Identify which cell holds the provided text, then report its (X, Y) central coordinate. 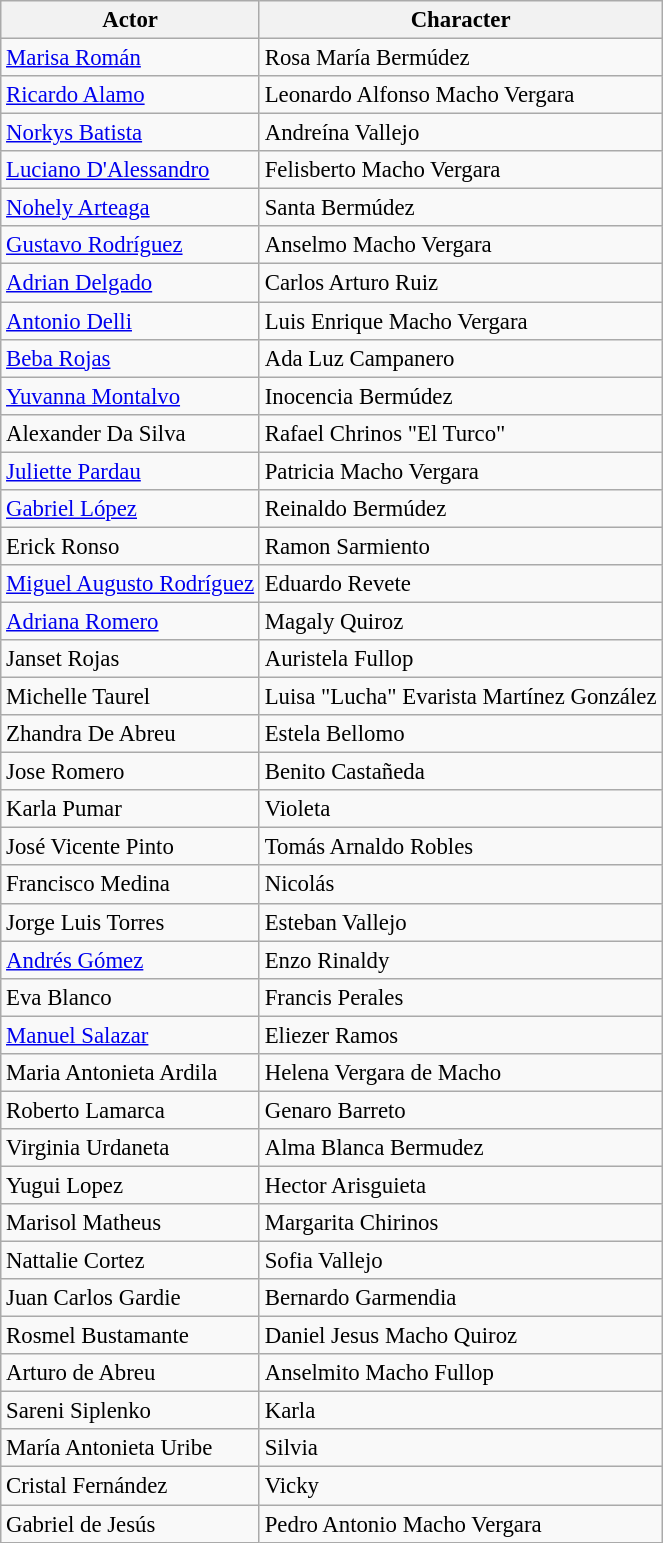
Magaly Quiroz (460, 621)
Francis Perales (460, 997)
Estela Bellomo (460, 734)
Anselmito Macho Fullop (460, 1373)
Alma Blanca Bermudez (460, 1148)
Jose Romero (130, 772)
Gustavo Rodríguez (130, 245)
Nohely Arteaga (130, 208)
Gabriel López (130, 509)
Luciano D'Alessandro (130, 170)
Nicolás (460, 885)
Arturo de Abreu (130, 1373)
Maria Antonieta Ardila (130, 1073)
Francisco Medina (130, 885)
Silvia (460, 1449)
Inocencia Bermúdez (460, 396)
Alexander Da Silva (130, 433)
Roberto Lamarca (130, 1110)
Luis Enrique Macho Vergara (460, 321)
Yuvanna Montalvo (130, 396)
Antonio Delli (130, 321)
Marisa Román (130, 58)
Patricia Macho Vergara (460, 471)
Benito Castañeda (460, 772)
Pedro Antonio Macho Vergara (460, 1524)
Daniel Jesus Macho Quiroz (460, 1336)
Violeta (460, 809)
Juliette Pardau (130, 471)
Eliezer Ramos (460, 1035)
Karla (460, 1411)
José Vicente Pinto (130, 847)
Michelle Taurel (130, 697)
Janset Rojas (130, 659)
Helena Vergara de Macho (460, 1073)
Genaro Barreto (460, 1110)
Cristal Fernández (130, 1486)
Norkys Batista (130, 133)
Ada Luz Campanero (460, 358)
Karla Pumar (130, 809)
Virginia Urdaneta (130, 1148)
Character (460, 20)
Erick Ronso (130, 546)
Sareni Siplenko (130, 1411)
Carlos Arturo Ruiz (460, 283)
Ramon Sarmiento (460, 546)
María Antonieta Uribe (130, 1449)
Andreína Vallejo (460, 133)
Marisol Matheus (130, 1223)
Gabriel de Jesús (130, 1524)
Jorge Luis Torres (130, 922)
Eduardo Revete (460, 584)
Tomás Arnaldo Robles (460, 847)
Reinaldo Bermúdez (460, 509)
Santa Bermúdez (460, 208)
Leonardo Alfonso Macho Vergara (460, 95)
Anselmo Macho Vergara (460, 245)
Beba Rojas (130, 358)
Vicky (460, 1486)
Margarita Chirinos (460, 1223)
Yugui Lopez (130, 1185)
Adriana Romero (130, 621)
Bernardo Garmendia (460, 1298)
Actor (130, 20)
Auristela Fullop (460, 659)
Luisa "Lucha" Evarista Martínez González (460, 697)
Esteban Vallejo (460, 922)
Rosmel Bustamante (130, 1336)
Rosa María Bermúdez (460, 58)
Sofia Vallejo (460, 1261)
Enzo Rinaldy (460, 960)
Adrian Delgado (130, 283)
Felisberto Macho Vergara (460, 170)
Eva Blanco (130, 997)
Hector Arisguieta (460, 1185)
Ricardo Alamo (130, 95)
Juan Carlos Gardie (130, 1298)
Andrés Gómez (130, 960)
Zhandra De Abreu (130, 734)
Nattalie Cortez (130, 1261)
Miguel Augusto Rodríguez (130, 584)
Rafael Chrinos "El Turco" (460, 433)
Manuel Salazar (130, 1035)
